From the cell containing the given text, extract its center point as (X, Y) coordinate. 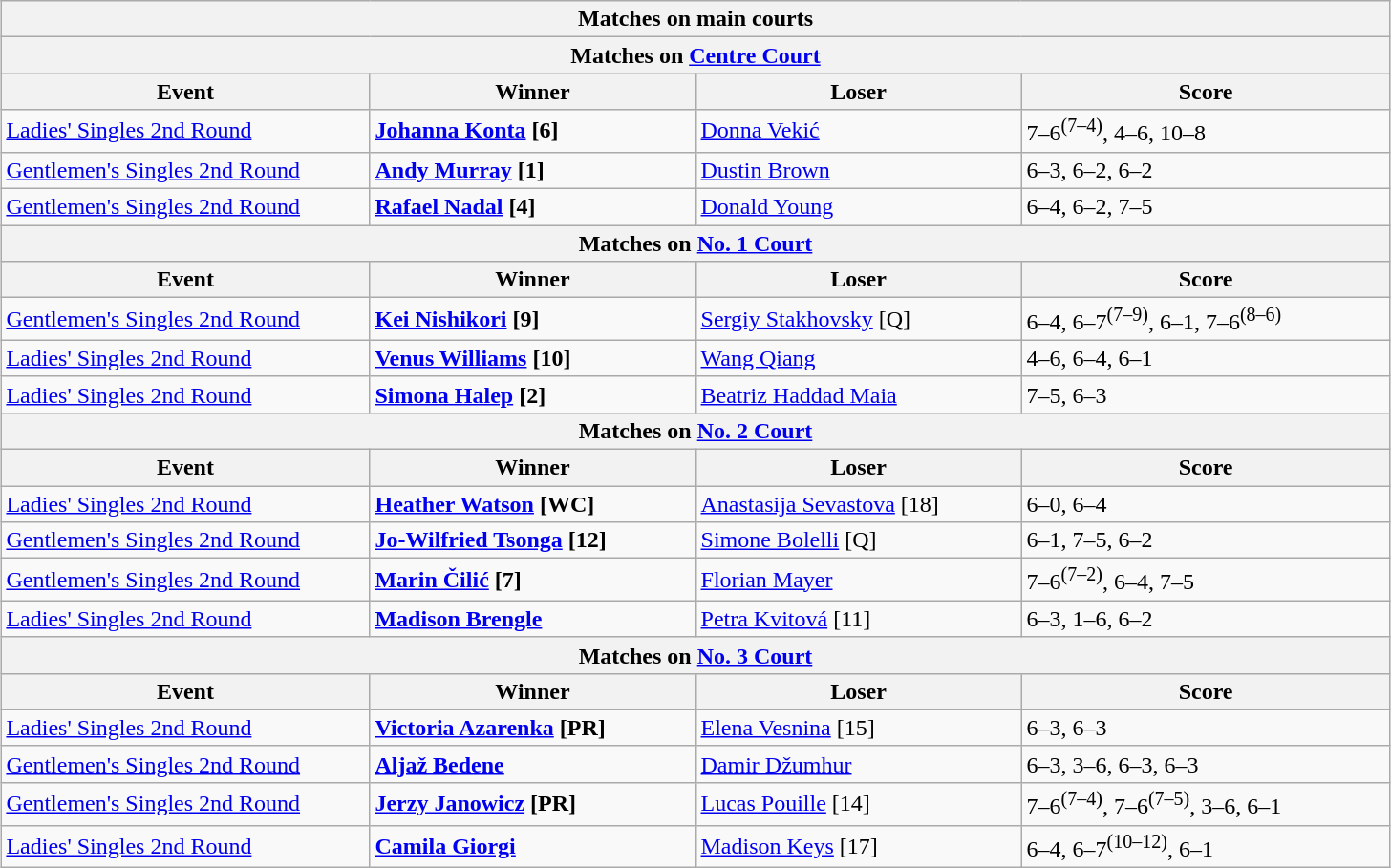
Heather Watson [WC] (533, 504)
7–5, 6–3 (1206, 394)
Petra Kvitová [11] (858, 619)
Wang Qiang (858, 358)
7–6(7–2), 6–4, 7–5 (1206, 581)
Andy Murray [1] (533, 170)
Aljaž Bedene (533, 764)
6–3, 1–6, 6–2 (1206, 619)
Matches on main courts (695, 19)
Simona Halep [2] (533, 394)
6–1, 7–5, 6–2 (1206, 540)
Simone Bolelli [Q] (858, 540)
6–4, 6–7(7–9), 6–1, 7–6(8–6) (1206, 319)
Venus Williams [10] (533, 358)
Madison Brengle (533, 619)
4–6, 6–4, 6–1 (1206, 358)
Johanna Konta [6] (533, 132)
Rafael Nadal [4] (533, 207)
Camila Giorgi (533, 846)
Donald Young (858, 207)
Beatriz Haddad Maia (858, 394)
7–6(7–4), 4–6, 10–8 (1206, 132)
Matches on No. 3 Court (695, 655)
7–6(7–4), 7–6(7–5), 3–6, 6–1 (1206, 804)
Victoria Azarenka [PR] (533, 728)
Dustin Brown (858, 170)
Damir Džumhur (858, 764)
6–3, 6–3 (1206, 728)
Matches on No. 1 Court (695, 243)
Marin Čilić [7] (533, 581)
6–3, 6–2, 6–2 (1206, 170)
6–3, 3–6, 6–3, 6–3 (1206, 764)
Jerzy Janowicz [PR] (533, 804)
Jo-Wilfried Tsonga [12] (533, 540)
6–4, 6–2, 7–5 (1206, 207)
6–4, 6–7(10–12), 6–1 (1206, 846)
Madison Keys [17] (858, 846)
Florian Mayer (858, 581)
Kei Nishikori [9] (533, 319)
Donna Vekić (858, 132)
Sergiy Stakhovsky [Q] (858, 319)
Matches on Centre Court (695, 55)
6–0, 6–4 (1206, 504)
Lucas Pouille [14] (858, 804)
Matches on No. 2 Court (695, 431)
Anastasija Sevastova [18] (858, 504)
Elena Vesnina [15] (858, 728)
